Output the [x, y] coordinate of the center of the cell containing the given text.  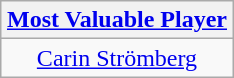
Carin Strömberg [116, 58]
Most Valuable Player [116, 20]
